Return [X, Y] of the center of cell containing provided text 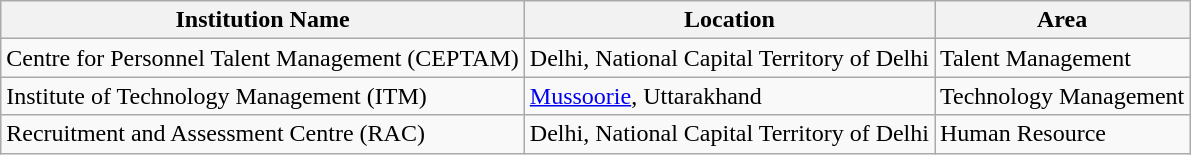
Talent Management [1062, 58]
Human Resource [1062, 134]
Area [1062, 20]
Institution Name [263, 20]
Recruitment and Assessment Centre (RAC) [263, 134]
Mussoorie, Uttarakhand [729, 96]
Institute of Technology Management (ITM) [263, 96]
Technology Management [1062, 96]
Centre for Personnel Talent Management (CEPTAM) [263, 58]
Location [729, 20]
